Determine the [X, Y] coordinate at the center of the cell enclosing the given text.  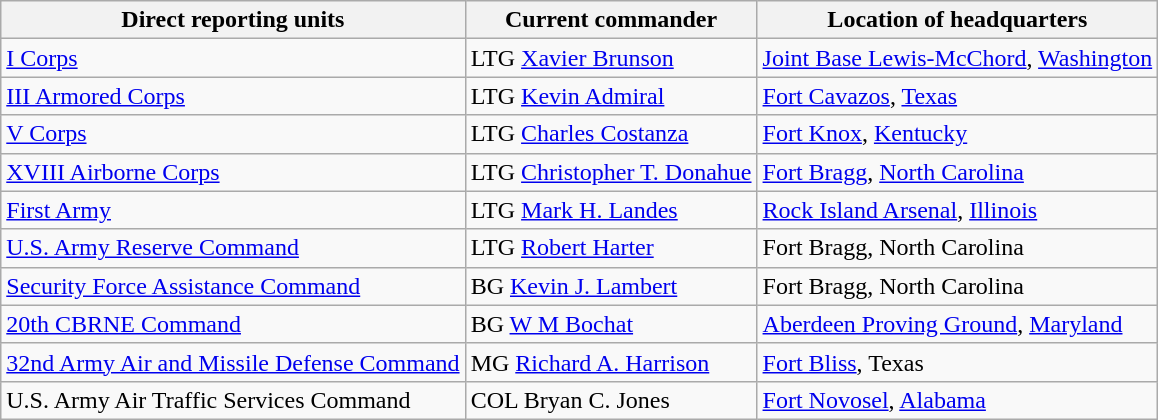
20th CBRNE Command [233, 324]
Fort Novosel, Alabama [958, 400]
Fort Cavazos, Texas [958, 96]
V Corps [233, 134]
LTG Christopher T. Donahue [611, 172]
BG Kevin J. Lambert [611, 286]
LTG Xavier Brunson [611, 58]
LTG Robert Harter [611, 248]
MG Richard A. Harrison [611, 362]
Current commander [611, 20]
Fort Bliss, Texas [958, 362]
U.S. Army Reserve Command [233, 248]
Security Force Assistance Command [233, 286]
LTG Charles Costanza [611, 134]
BG W M Bochat [611, 324]
LTG Mark H. Landes [611, 210]
Fort Knox, Kentucky [958, 134]
First Army [233, 210]
Location of headquarters [958, 20]
Rock Island Arsenal, Illinois [958, 210]
Joint Base Lewis-McChord, Washington [958, 58]
U.S. Army Air Traffic Services Command [233, 400]
LTG Kevin Admiral [611, 96]
Aberdeen Proving Ground, Maryland [958, 324]
III Armored Corps [233, 96]
32nd Army Air and Missile Defense Command [233, 362]
COL Bryan C. Jones [611, 400]
XVIII Airborne Corps [233, 172]
I Corps [233, 58]
Direct reporting units [233, 20]
